Pinpoint the cell where the given text exists, returning its [x, y] midpoint coordinate. 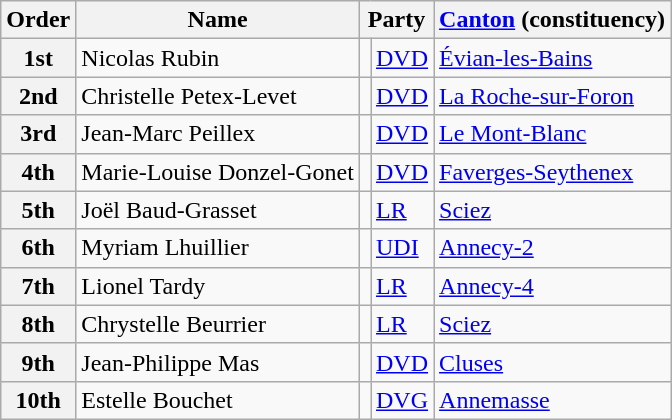
Joël Baud-Grasset [218, 210]
Party [396, 20]
6th [38, 248]
10th [38, 400]
Annemasse [552, 400]
Jean-Philippe Mas [218, 362]
Annecy-4 [552, 286]
5th [38, 210]
Name [218, 20]
Order [38, 20]
UDI [402, 248]
Faverges-Seythenex [552, 172]
Annecy-2 [552, 248]
8th [38, 324]
Estelle Bouchet [218, 400]
Chrystelle Beurrier [218, 324]
Cluses [552, 362]
Christelle Petex-Levet [218, 96]
Le Mont-Blanc [552, 134]
Évian-les-Bains [552, 58]
3rd [38, 134]
Myriam Lhuillier [218, 248]
7th [38, 286]
4th [38, 172]
2nd [38, 96]
Nicolas Rubin [218, 58]
1st [38, 58]
Marie-Louise Donzel-Gonet [218, 172]
Canton (constituency) [552, 20]
9th [38, 362]
La Roche-sur-Foron [552, 96]
DVG [402, 400]
Lionel Tardy [218, 286]
Jean-Marc Peillex [218, 134]
